Return the [x, y] coordinate for the center point of the cell that contains the specified text.  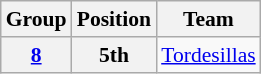
Tordesillas [208, 55]
Position [114, 19]
5th [114, 55]
Team [208, 19]
Group [36, 19]
8 [36, 55]
